Capture the cell that displays the provided text and extract its [X, Y] central coordinate. 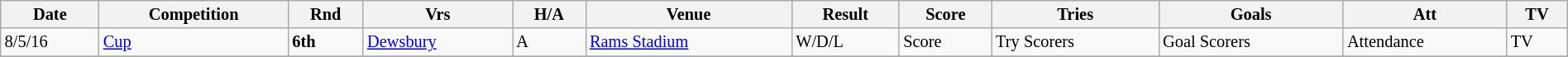
H/A [549, 14]
Goals [1250, 14]
Rnd [326, 14]
Rams Stadium [688, 42]
Competition [194, 14]
W/D/L [845, 42]
8/5/16 [50, 42]
Attendance [1425, 42]
Goal Scorers [1250, 42]
Try Scorers [1075, 42]
6th [326, 42]
Att [1425, 14]
Dewsbury [437, 42]
Date [50, 14]
Tries [1075, 14]
Result [845, 14]
Venue [688, 14]
A [549, 42]
Cup [194, 42]
Vrs [437, 14]
